Return the [X, Y] coordinate for the center point of the cell that contains the specified text.  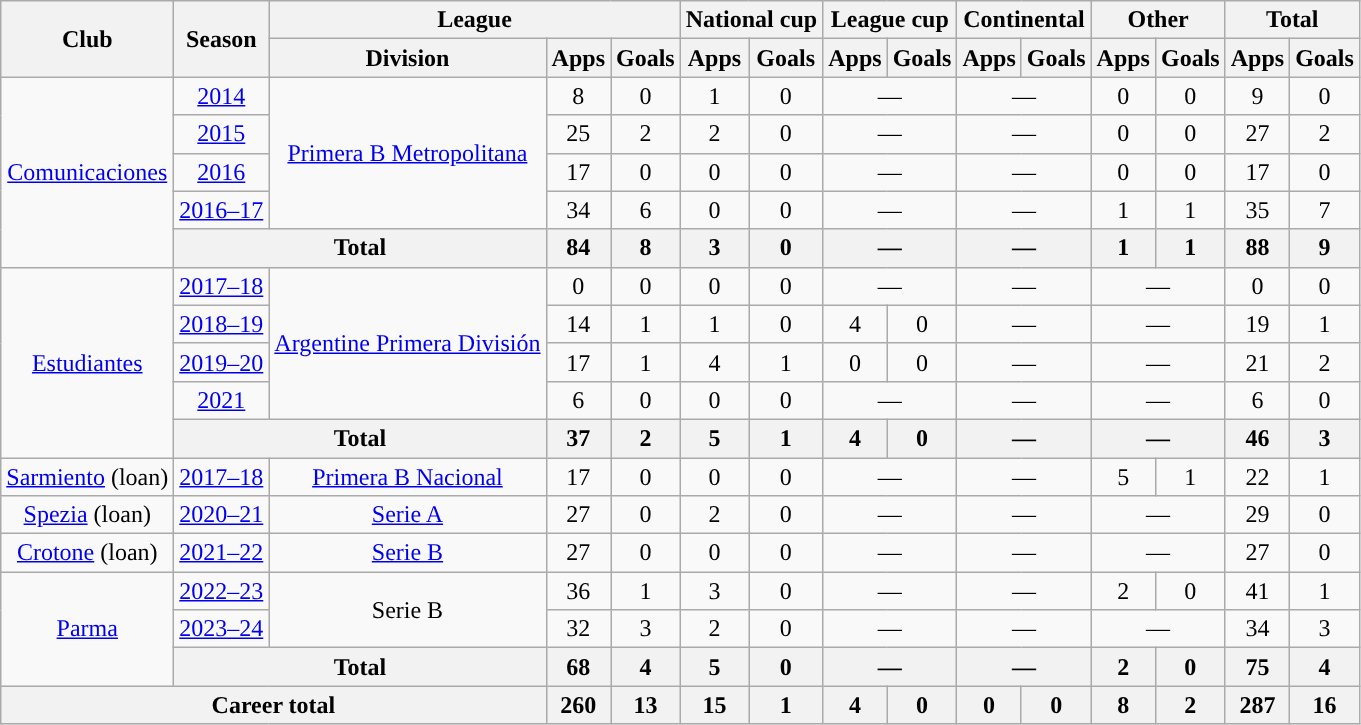
2016–17 [222, 210]
National cup [751, 20]
16 [1325, 705]
Parma [88, 629]
Other [1158, 20]
2021 [222, 400]
41 [1257, 591]
287 [1257, 705]
46 [1257, 438]
260 [578, 705]
League cup [890, 20]
Career total [274, 705]
75 [1257, 667]
Sarmiento (loan) [88, 477]
13 [645, 705]
Continental [1024, 20]
14 [578, 324]
Estudiantes [88, 362]
68 [578, 667]
22 [1257, 477]
37 [578, 438]
21 [1257, 362]
84 [578, 248]
2022–23 [222, 591]
2019–20 [222, 362]
2023–24 [222, 629]
32 [578, 629]
Argentine Primera División [408, 343]
Season [222, 39]
2021–22 [222, 553]
Division [408, 58]
2014 [222, 96]
25 [578, 134]
19 [1257, 324]
Crotone (loan) [88, 553]
Club [88, 39]
36 [578, 591]
7 [1325, 210]
2018–19 [222, 324]
Primera B Metropolitana [408, 153]
2016 [222, 172]
88 [1257, 248]
35 [1257, 210]
2015 [222, 134]
2020–21 [222, 515]
15 [714, 705]
Comunicaciones [88, 172]
Serie A [408, 515]
Spezia (loan) [88, 515]
Primera B Nacional [408, 477]
29 [1257, 515]
League [474, 20]
